Detect which cell encompasses the target text, then output its (X, Y) center coordinate. 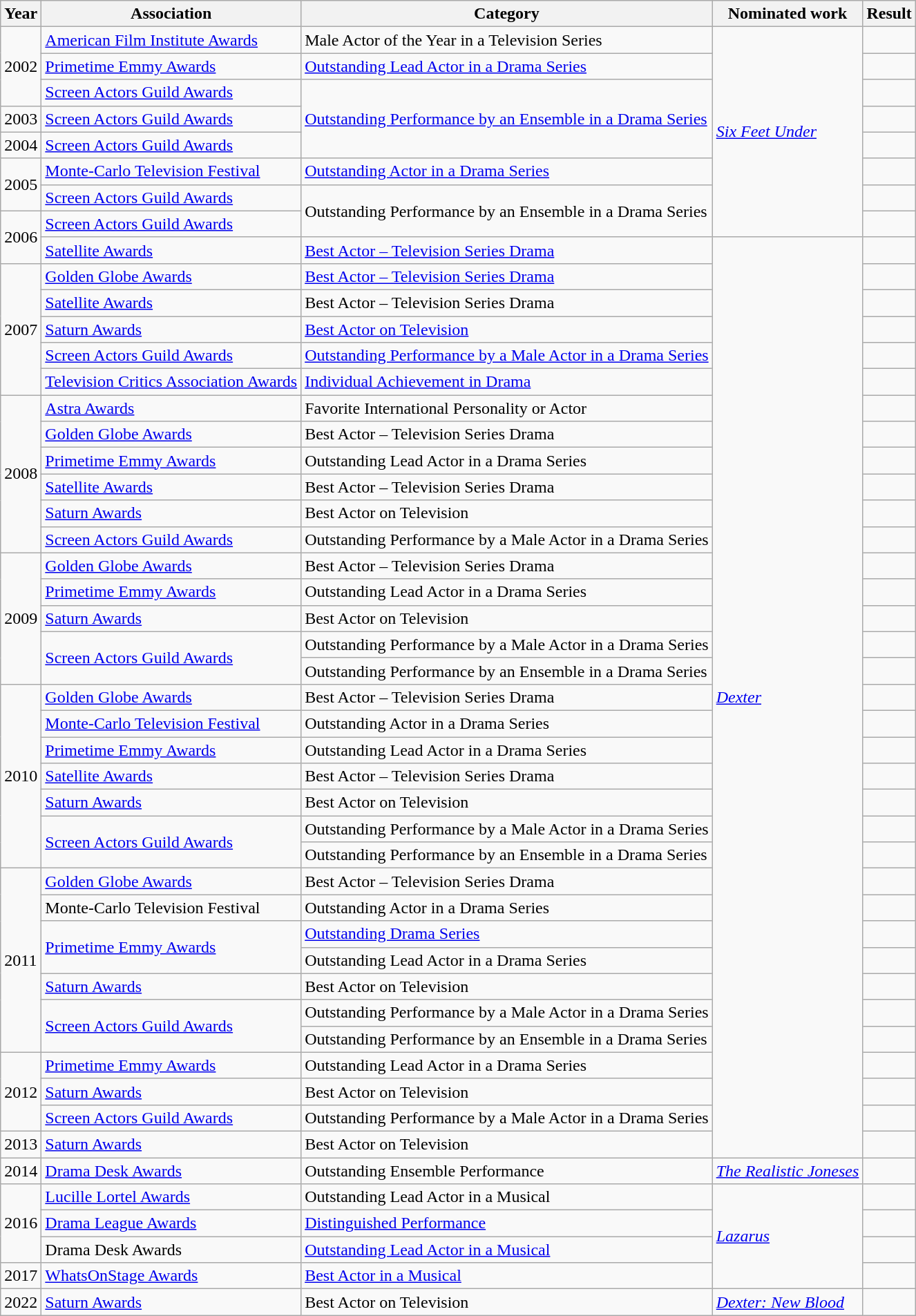
2011 (21, 960)
Individual Achievement in Drama (507, 382)
2016 (21, 1223)
Male Actor of the Year in a Television Series (507, 40)
American Film Institute Awards (171, 40)
Six Feet Under (788, 132)
Television Critics Association Awards (171, 382)
2003 (21, 119)
Best Actor in a Musical (507, 1276)
Dexter: New Blood (788, 1302)
Year (21, 14)
2008 (21, 474)
Favorite International Personality or Actor (507, 408)
2006 (21, 237)
Association (171, 14)
Lucille Lortel Awards (171, 1197)
Category (507, 14)
Dexter (788, 697)
2010 (21, 776)
2022 (21, 1302)
2012 (21, 1091)
Drama League Awards (171, 1223)
The Realistic Joneses (788, 1171)
2007 (21, 329)
2004 (21, 145)
2014 (21, 1171)
Distinguished Performance (507, 1223)
Lazarus (788, 1237)
Outstanding Drama Series (507, 934)
2017 (21, 1276)
Outstanding Ensemble Performance (507, 1171)
2009 (21, 618)
Nominated work (788, 14)
2002 (21, 66)
WhatsOnStage Awards (171, 1276)
Result (889, 14)
2005 (21, 184)
2013 (21, 1144)
Astra Awards (171, 408)
